For the text-containing cell, return its midpoint in (X, Y) coordinate format. 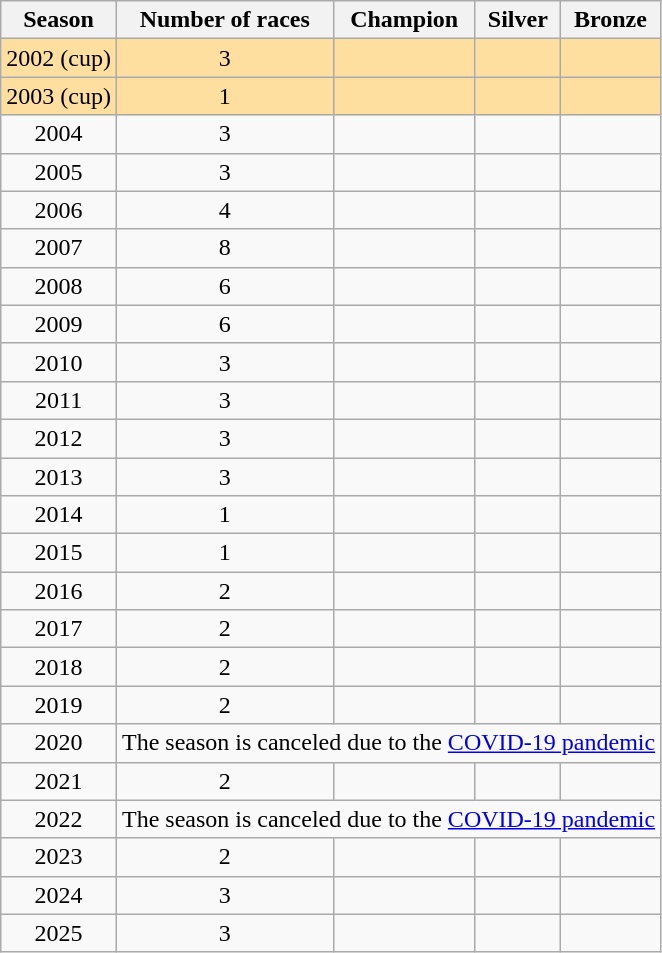
2017 (59, 629)
2012 (59, 438)
2013 (59, 477)
2006 (59, 210)
2007 (59, 248)
2008 (59, 286)
Number of races (224, 20)
2015 (59, 553)
Silver (518, 20)
2010 (59, 362)
2003 (cup) (59, 96)
2019 (59, 705)
4 (224, 210)
2020 (59, 743)
2014 (59, 515)
2018 (59, 667)
Champion (404, 20)
8 (224, 248)
Season (59, 20)
2004 (59, 134)
2011 (59, 400)
2022 (59, 819)
Bronze (610, 20)
2005 (59, 172)
2021 (59, 781)
2024 (59, 895)
2016 (59, 591)
2025 (59, 933)
2002 (cup) (59, 58)
2023 (59, 857)
2009 (59, 324)
